Output the (X, Y) coordinate of the center of the cell containing the given text.  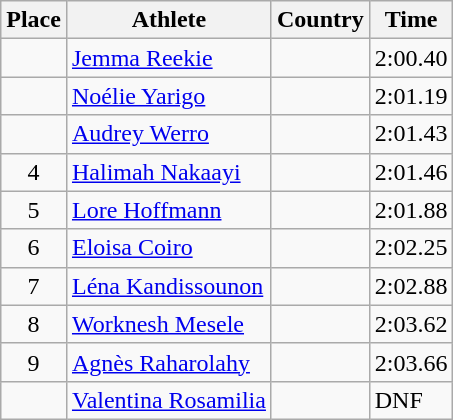
2:01.88 (411, 210)
4 (34, 172)
6 (34, 248)
2:03.66 (411, 362)
9 (34, 362)
Valentina Rosamilia (168, 400)
2:01.43 (411, 134)
Jemma Reekie (168, 58)
7 (34, 286)
2:02.25 (411, 248)
2:01.46 (411, 172)
Country (320, 20)
DNF (411, 400)
Noélie Yarigo (168, 96)
8 (34, 324)
2:00.40 (411, 58)
Léna Kandissounon (168, 286)
Lore Hoffmann (168, 210)
Agnès Raharolahy (168, 362)
Time (411, 20)
Audrey Werro (168, 134)
Halimah Nakaayi (168, 172)
Athlete (168, 20)
Eloisa Coiro (168, 248)
Worknesh Mesele (168, 324)
Place (34, 20)
2:02.88 (411, 286)
5 (34, 210)
2:03.62 (411, 324)
2:01.19 (411, 96)
